Scan for the cell matching the given text and deliver its [X, Y] coordinate at center. 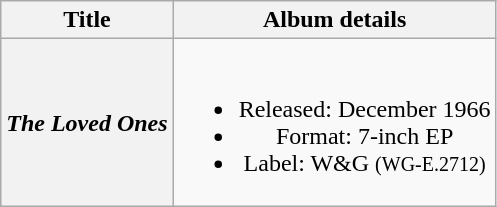
Album details [334, 20]
Title [87, 20]
The Loved Ones [87, 122]
Released: December 1966Format: 7-inch EPLabel: W&G (WG-E.2712) [334, 122]
